Identify which cell holds the provided text, then report its [x, y] central coordinate. 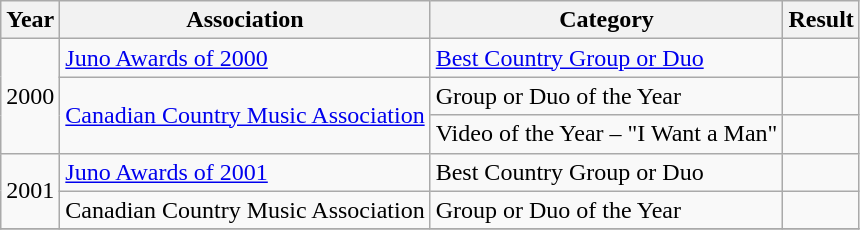
Category [606, 20]
Year [30, 20]
Video of the Year – "I Want a Man" [606, 134]
Association [245, 20]
2000 [30, 96]
2001 [30, 191]
Juno Awards of 2000 [245, 58]
Result [821, 20]
Juno Awards of 2001 [245, 172]
